Find where the given text appears and provide that cell's center as (X, Y) coordinate. 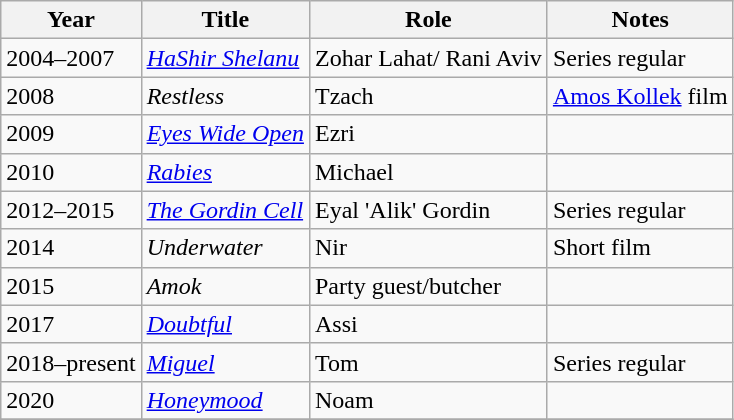
2017 (71, 324)
Tzach (428, 96)
Amok (225, 286)
Title (225, 20)
Nir (428, 248)
Restless (225, 96)
HaShir Shelanu (225, 58)
Miguel (225, 362)
Doubtful (225, 324)
Assi (428, 324)
2004–2007 (71, 58)
Zohar Lahat/ Rani Aviv (428, 58)
Eyal 'Alik' Gordin (428, 210)
Michael (428, 172)
Short film (640, 248)
Tom (428, 362)
2008 (71, 96)
Year (71, 20)
2010 (71, 172)
2014 (71, 248)
2012–2015 (71, 210)
Noam (428, 400)
Honeymood (225, 400)
Eyes Wide Open (225, 134)
The Gordin Cell (225, 210)
Party guest/butcher (428, 286)
Ezri (428, 134)
Rabies (225, 172)
2020 (71, 400)
2015 (71, 286)
Amos Kollek film (640, 96)
Notes (640, 20)
2009 (71, 134)
Role (428, 20)
2018–present (71, 362)
Underwater (225, 248)
